Search for the cell housing the specified text and yield its [X, Y] center coordinate. 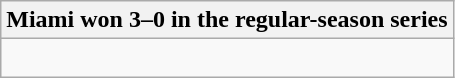
Miami won 3–0 in the regular-season series [227, 20]
